Detect which cell encompasses the target text, then output its [x, y] center coordinate. 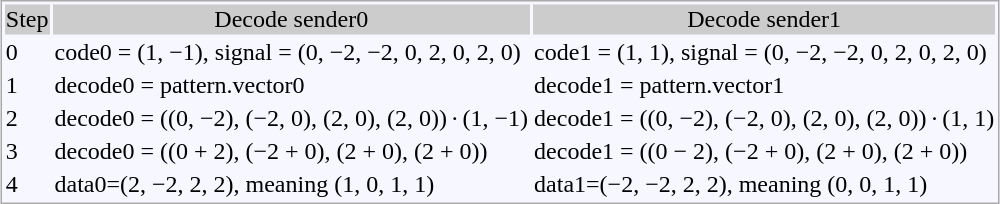
decode0 = ((0, −2), (−2, 0), (2, 0), (2, 0)) · (1, −1) [292, 119]
data0=(2, −2, 2, 2), meaning (1, 0, 1, 1) [292, 185]
decode1 = ((0, −2), (−2, 0), (2, 0), (2, 0)) · (1, 1) [764, 119]
Decode sender1 [764, 19]
data1=(−2, −2, 2, 2), meaning (0, 0, 1, 1) [764, 185]
decode1 = ((0 − 2), (−2 + 0), (2 + 0), (2 + 0)) [764, 151]
Step [27, 19]
4 [27, 185]
code0 = (1, −1), signal = (0, −2, −2, 0, 2, 0, 2, 0) [292, 53]
1 [27, 85]
0 [27, 53]
2 [27, 119]
decode0 = pattern.vector0 [292, 85]
decode0 = ((0 + 2), (−2 + 0), (2 + 0), (2 + 0)) [292, 151]
Decode sender0 [292, 19]
3 [27, 151]
code1 = (1, 1), signal = (0, −2, −2, 0, 2, 0, 2, 0) [764, 53]
decode1 = pattern.vector1 [764, 85]
